Return (x, y) of the center of cell containing provided text 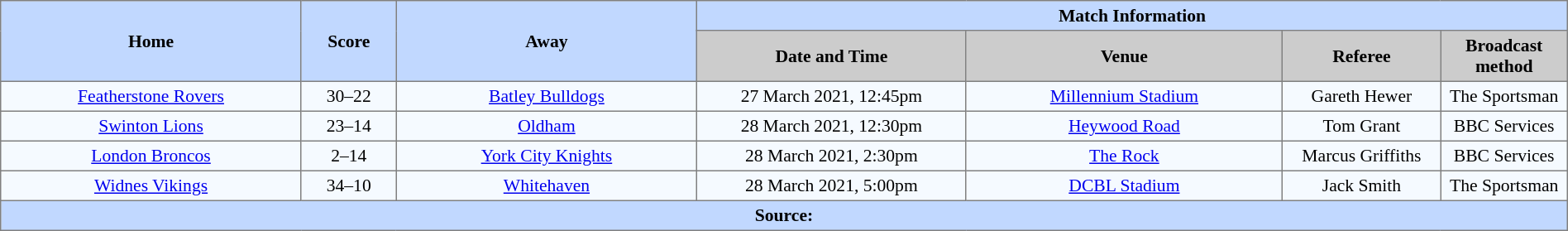
Marcus Griffiths (1361, 156)
Gareth Hewer (1361, 96)
Referee (1361, 56)
Date and Time (832, 56)
Venue (1125, 56)
Home (151, 41)
2–14 (349, 156)
Broadcast method (1503, 56)
Tom Grant (1361, 126)
DCBL Stadium (1125, 185)
34–10 (349, 185)
The Rock (1125, 156)
27 March 2021, 12:45pm (832, 96)
Jack Smith (1361, 185)
Swinton Lions (151, 126)
Widnes Vikings (151, 185)
Source: (784, 215)
28 March 2021, 12:30pm (832, 126)
Batley Bulldogs (547, 96)
Away (547, 41)
York City Knights (547, 156)
Match Information (1133, 16)
Featherstone Rovers (151, 96)
Score (349, 41)
Heywood Road (1125, 126)
Oldham (547, 126)
London Broncos (151, 156)
30–22 (349, 96)
28 March 2021, 2:30pm (832, 156)
Whitehaven (547, 185)
28 March 2021, 5:00pm (832, 185)
Millennium Stadium (1125, 96)
23–14 (349, 126)
